Search for the cell housing the specified text and yield its (x, y) center coordinate. 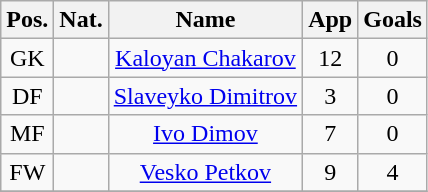
3 (330, 96)
GK (28, 58)
MF (28, 134)
App (330, 20)
Kaloyan Chakarov (205, 58)
Slaveyko Dimitrov (205, 96)
Goals (393, 20)
Ivo Dimov (205, 134)
Name (205, 20)
4 (393, 172)
Vesko Petkov (205, 172)
Pos. (28, 20)
Nat. (81, 20)
9 (330, 172)
7 (330, 134)
DF (28, 96)
12 (330, 58)
FW (28, 172)
